Find where the given text appears and provide that cell's center as (x, y) coordinate. 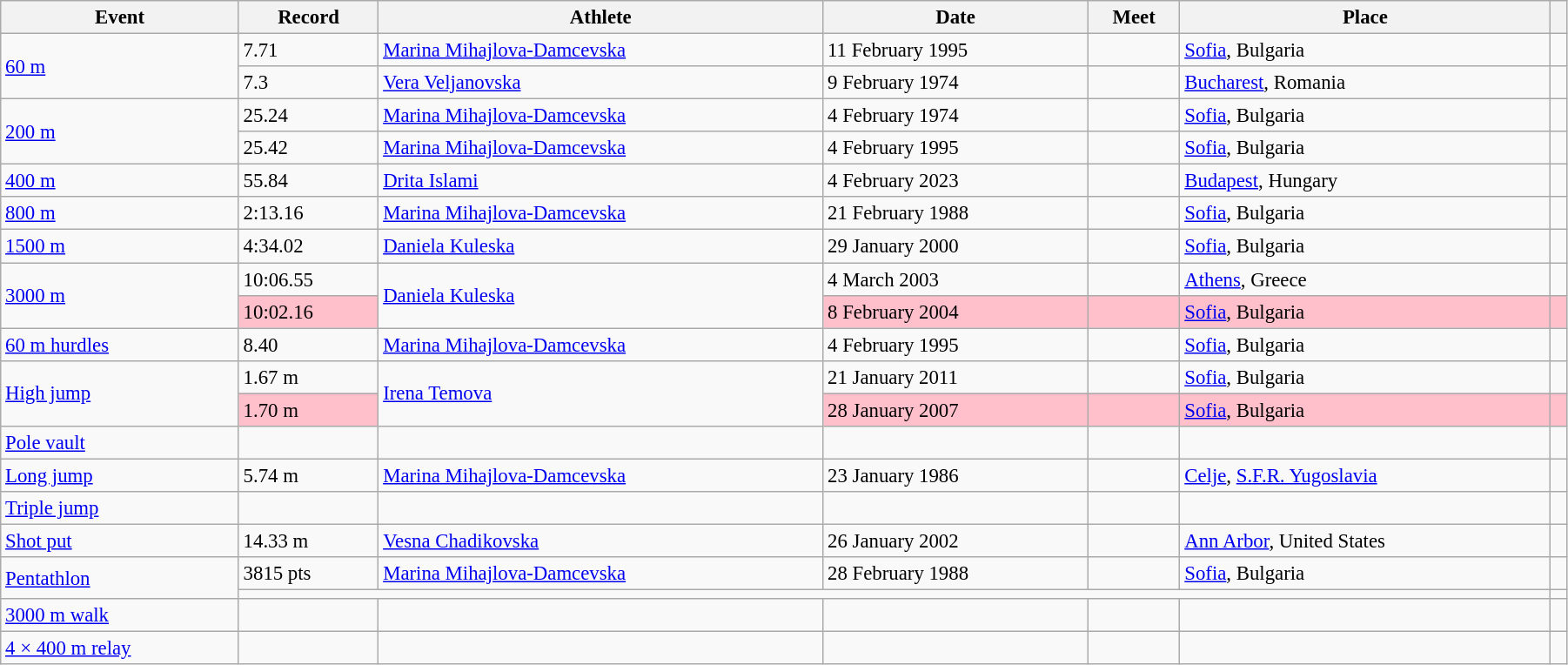
Meet (1134, 17)
Vesna Chadikovska (600, 541)
Drita Islami (600, 181)
2:13.16 (308, 213)
28 January 2007 (955, 410)
4:34.02 (308, 246)
3815 pts (308, 574)
Athens, Greece (1365, 279)
7.71 (308, 50)
4 February 2023 (955, 181)
10:06.55 (308, 279)
9 February 1974 (955, 83)
26 January 2002 (955, 541)
Record (308, 17)
4 March 2003 (955, 279)
7.3 (308, 83)
3000 m (120, 296)
1.70 m (308, 410)
1500 m (120, 246)
Vera Veljanovska (600, 83)
Pole vault (120, 443)
11 February 1995 (955, 50)
Bucharest, Romania (1365, 83)
4 × 400 m relay (120, 648)
Place (1365, 17)
60 m (120, 66)
High jump (120, 393)
8 February 2004 (955, 312)
8.40 (308, 345)
200 m (120, 132)
400 m (120, 181)
Event (120, 17)
Pentathlon (120, 578)
14.33 m (308, 541)
Triple jump (120, 508)
Date (955, 17)
21 February 1988 (955, 213)
4 February 1974 (955, 116)
Shot put (120, 541)
Celje, S.F.R. Yugoslavia (1365, 475)
25.42 (308, 148)
10:02.16 (308, 312)
1.67 m (308, 377)
55.84 (308, 181)
Ann Arbor, United States (1365, 541)
Irena Temova (600, 393)
60 m hurdles (120, 345)
5.74 m (308, 475)
Athlete (600, 17)
28 February 1988 (955, 574)
23 January 1986 (955, 475)
Long jump (120, 475)
3000 m walk (120, 615)
800 m (120, 213)
21 January 2011 (955, 377)
Budapest, Hungary (1365, 181)
25.24 (308, 116)
29 January 2000 (955, 246)
